Pinpoint the cell where the given text exists, returning its [X, Y] midpoint coordinate. 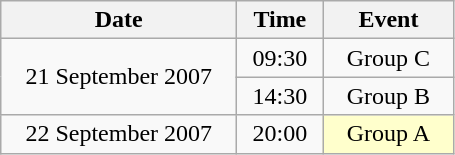
Group B [388, 96]
21 September 2007 [119, 77]
Time [280, 20]
Event [388, 20]
Group C [388, 58]
22 September 2007 [119, 134]
14:30 [280, 96]
Date [119, 20]
Group A [388, 134]
20:00 [280, 134]
09:30 [280, 58]
